Provide the [X, Y] coordinate of the cell's center where the given text is located.  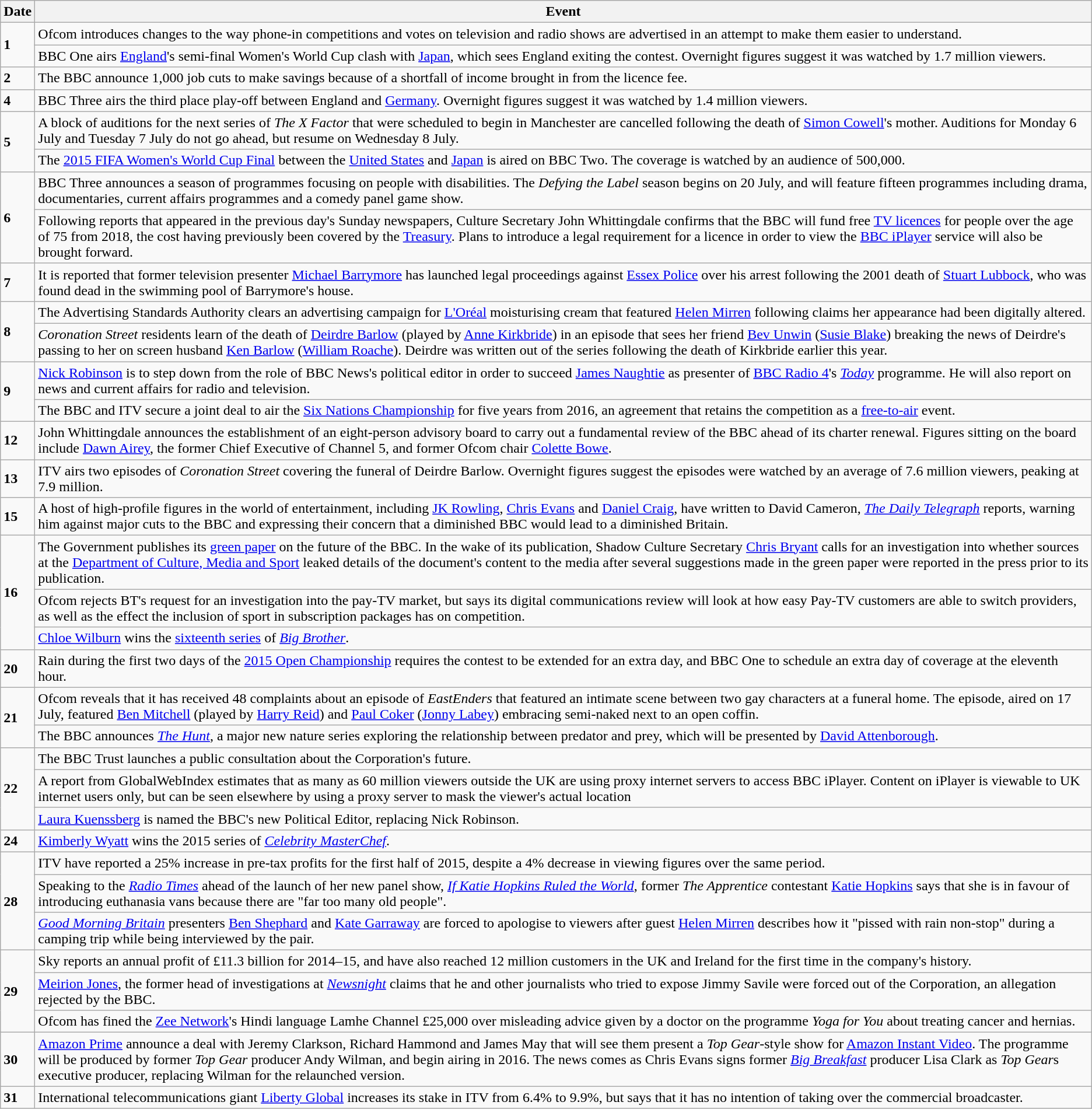
16 [17, 593]
15 [17, 517]
13 [17, 478]
4 [17, 100]
31 [17, 1097]
9 [17, 392]
28 [17, 901]
5 [17, 141]
The 2015 FIFA Women's World Cup Final between the United States and Japan is aired on BBC Two. The coverage is watched by an audience of 500,000. [563, 160]
The BBC Trust launches a public consultation about the Corporation's future. [563, 758]
BBC Three airs the third place play-off between England and Germany. Overnight figures suggest it was watched by 1.4 million viewers. [563, 100]
Event [563, 12]
The BBC announce 1,000 job cuts to make savings because of a shortfall of income brought in from the licence fee. [563, 78]
24 [17, 841]
6 [17, 217]
29 [17, 992]
22 [17, 789]
12 [17, 441]
21 [17, 718]
Date [17, 12]
ITV have reported a 25% increase in pre-tax profits for the first half of 2015, despite a 4% decrease in viewing figures over the same period. [563, 863]
1 [17, 45]
8 [17, 331]
2 [17, 78]
7 [17, 282]
20 [17, 669]
Laura Kuenssberg is named the BBC's new Political Editor, replacing Nick Robinson. [563, 818]
Kimberly Wyatt wins the 2015 series of Celebrity MasterChef. [563, 841]
30 [17, 1059]
Chloe Wilburn wins the sixteenth series of Big Brother. [563, 638]
